Return [X, Y] of the center of cell containing provided text 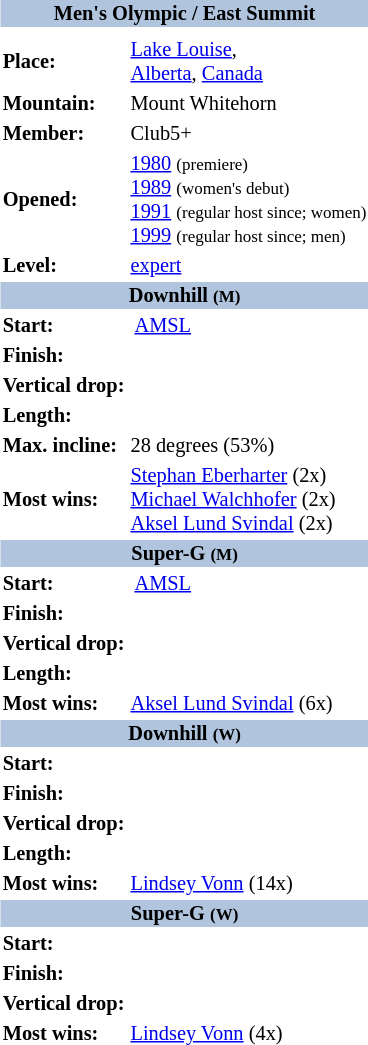
Men's Olympic / East Summit [184, 14]
Mount Whitehorn [248, 104]
Super-G (M) [184, 554]
Club5+ [248, 134]
Stephan Eberharter (2x) Michael Walchhofer (2x) Aksel Lund Svindal (2x) [248, 500]
Downhill (M) [184, 296]
Downhill (W) [184, 734]
expert [248, 266]
Max. incline: [64, 446]
Mountain: [64, 104]
28 degrees (53%) [248, 446]
Place: [64, 62]
Opened: [64, 200]
Lindsey Vonn (14x) [248, 884]
Lake Louise,Alberta, Canada [248, 62]
Member: [64, 134]
Super-G (W) [184, 914]
1980 (premiere)1989 (women's debut)1991 (regular host since; women)1999 (regular host since; men) [248, 200]
Level: [64, 266]
Aksel Lund Svindal (6x) [248, 704]
